Provide the (x, y) coordinate of the cell's center where the given text is located.  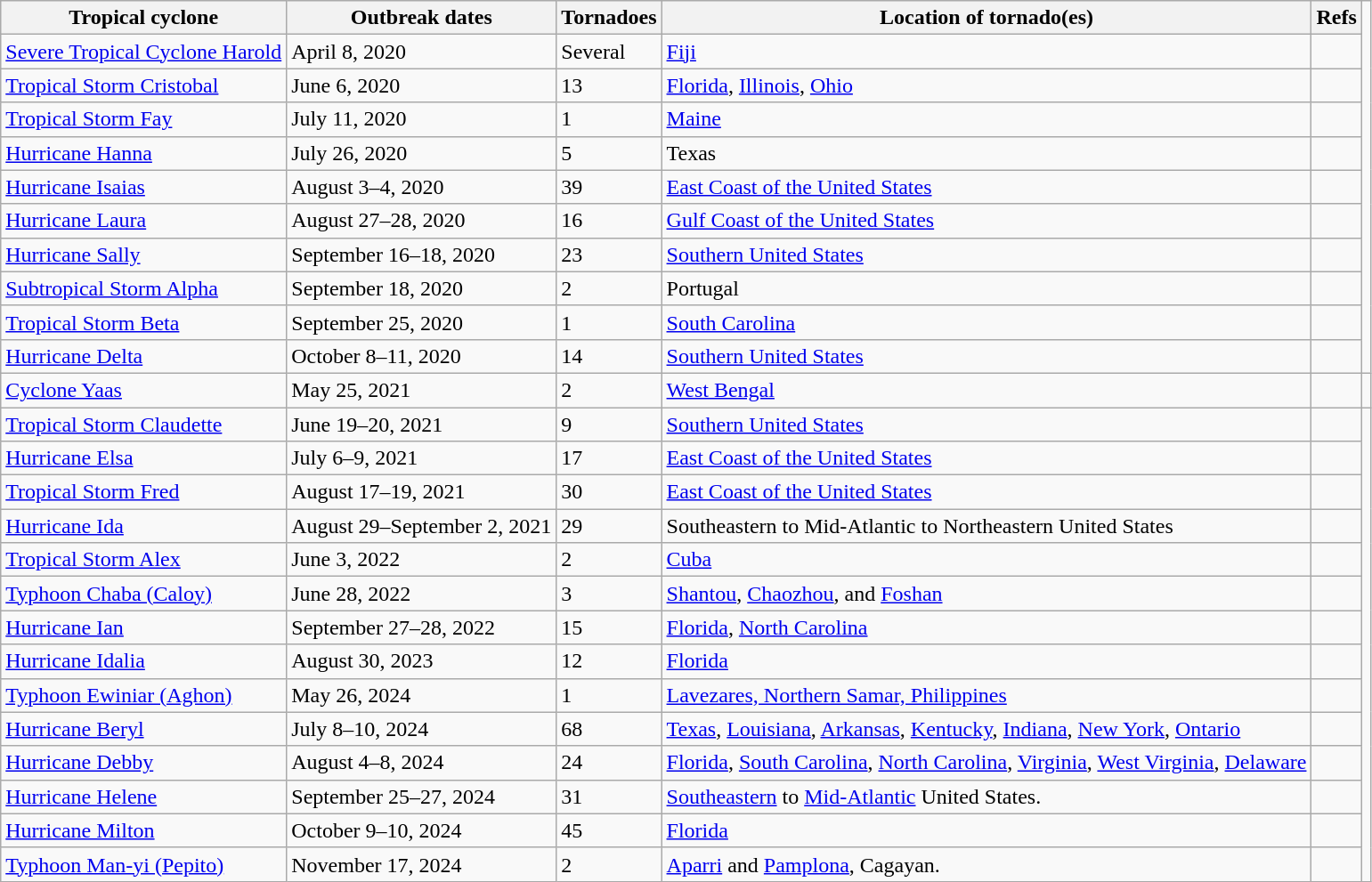
13 (609, 85)
Portugal (986, 288)
Outbreak dates (422, 18)
Hurricane Idalia (144, 661)
Tropical Storm Alex (144, 560)
Hurricane Hanna (144, 153)
West Bengal (986, 390)
Typhoon Man-yi (Pepito) (144, 864)
68 (609, 729)
24 (609, 763)
3 (609, 594)
Hurricane Laura (144, 221)
Typhoon Ewiniar (Aghon) (144, 695)
September 27–28, 2022 (422, 627)
45 (609, 830)
Hurricane Sally (144, 255)
Cyclone Yaas (144, 390)
Fiji (986, 52)
Aparri and Pamplona, Cagayan. (986, 864)
April 8, 2020 (422, 52)
39 (609, 187)
Florida, North Carolina (986, 627)
October 8–11, 2020 (422, 356)
Tropical cyclone (144, 18)
16 (609, 221)
June 19–20, 2021 (422, 425)
September 16–18, 2020 (422, 255)
5 (609, 153)
August 27–28, 2020 (422, 221)
May 25, 2021 (422, 390)
Hurricane Debby (144, 763)
October 9–10, 2024 (422, 830)
17 (609, 458)
November 17, 2024 (422, 864)
30 (609, 492)
Subtropical Storm Alpha (144, 288)
Florida, South Carolina, North Carolina, Virginia, West Virginia, Delaware (986, 763)
Hurricane Delta (144, 356)
Tropical Storm Beta (144, 322)
July 6–9, 2021 (422, 458)
Hurricane Isaias (144, 187)
July 11, 2020 (422, 119)
Lavezares, Northern Samar, Philippines (986, 695)
South Carolina (986, 322)
Location of tornado(es) (986, 18)
Severe Tropical Cyclone Harold (144, 52)
Southeastern to Mid-Atlantic United States. (986, 797)
23 (609, 255)
15 (609, 627)
August 3–4, 2020 (422, 187)
Southeastern to Mid-Atlantic to Northeastern United States (986, 526)
May 26, 2024 (422, 695)
9 (609, 425)
July 8–10, 2024 (422, 729)
31 (609, 797)
September 18, 2020 (422, 288)
Tornadoes (609, 18)
Gulf Coast of the United States (986, 221)
29 (609, 526)
Tropical Storm Claudette (144, 425)
Texas, Louisiana, Arkansas, Kentucky, Indiana, New York, Ontario (986, 729)
September 25, 2020 (422, 322)
Hurricane Milton (144, 830)
August 17–19, 2021 (422, 492)
August 4–8, 2024 (422, 763)
June 6, 2020 (422, 85)
Refs (1336, 18)
June 3, 2022 (422, 560)
Florida, Illinois, Ohio (986, 85)
September 25–27, 2024 (422, 797)
Maine (986, 119)
August 29–September 2, 2021 (422, 526)
Shantou, Chaozhou, and Foshan (986, 594)
Hurricane Helene (144, 797)
Texas (986, 153)
Hurricane Beryl (144, 729)
14 (609, 356)
Typhoon Chaba (Caloy) (144, 594)
Hurricane Ida (144, 526)
Hurricane Elsa (144, 458)
Hurricane Ian (144, 627)
July 26, 2020 (422, 153)
Cuba (986, 560)
Tropical Storm Fred (144, 492)
12 (609, 661)
Tropical Storm Cristobal (144, 85)
June 28, 2022 (422, 594)
August 30, 2023 (422, 661)
Several (609, 52)
Tropical Storm Fay (144, 119)
